Identify which cell holds the provided text, then report its [x, y] central coordinate. 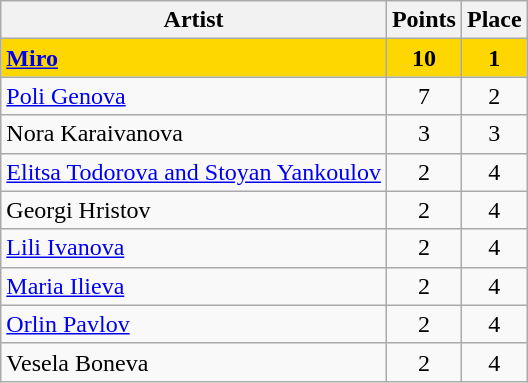
Georgi Hristov [194, 210]
1 [494, 58]
Points [424, 20]
Place [494, 20]
Orlin Pavlov [194, 324]
Elitsa Todorova and Stoyan Yankoulov [194, 172]
7 [424, 96]
Maria Ilieva [194, 286]
10 [424, 58]
Miro [194, 58]
Nora Karaivanova [194, 134]
Lili Ivanova [194, 248]
Poli Genova [194, 96]
Vesela Boneva [194, 362]
Artist [194, 20]
